Output the [x, y] coordinate of the center of the cell containing the given text.  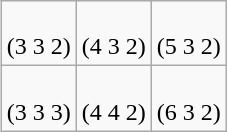
(6 3 2) [188, 98]
(4 4 2) [114, 98]
(3 3 3) [38, 98]
(5 3 2) [188, 34]
(3 3 2) [38, 34]
(4 3 2) [114, 34]
